Extract the [x, y] coordinate from the center of the cell holding the provided text.  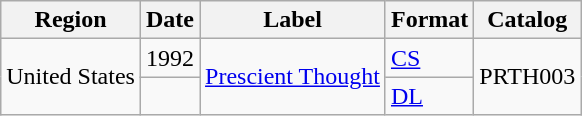
Prescient Thought [293, 77]
PRTH003 [528, 77]
Date [170, 20]
DL [429, 96]
United States [71, 77]
Region [71, 20]
CS [429, 58]
Format [429, 20]
Label [293, 20]
1992 [170, 58]
Catalog [528, 20]
